Locate the cell with the specified text and output its [x, y] center coordinate. 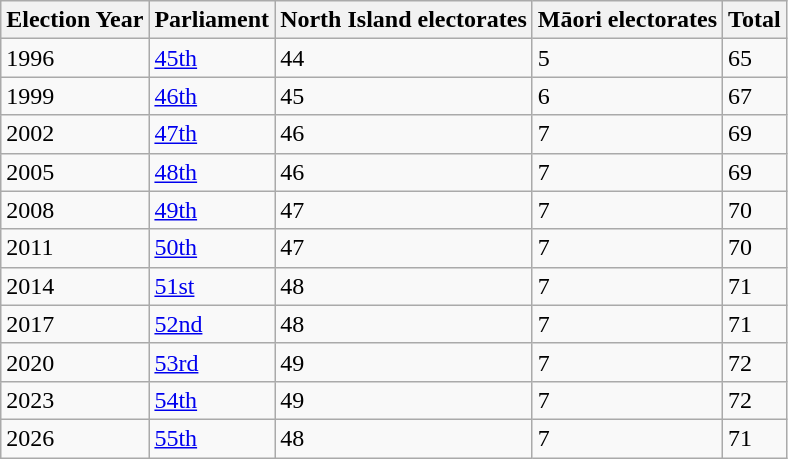
6 [627, 96]
49th [212, 210]
44 [404, 58]
Māori electorates [627, 20]
45 [404, 96]
2002 [75, 134]
1999 [75, 96]
47th [212, 134]
2008 [75, 210]
48th [212, 172]
2026 [75, 438]
Election Year [75, 20]
2014 [75, 286]
Total [755, 20]
2023 [75, 400]
2005 [75, 172]
2011 [75, 248]
5 [627, 58]
53rd [212, 362]
54th [212, 400]
55th [212, 438]
67 [755, 96]
45th [212, 58]
2017 [75, 324]
Parliament [212, 20]
65 [755, 58]
52nd [212, 324]
46th [212, 96]
North Island electorates [404, 20]
1996 [75, 58]
2020 [75, 362]
50th [212, 248]
51st [212, 286]
